Locate the cell with the specified text and output its [X, Y] center coordinate. 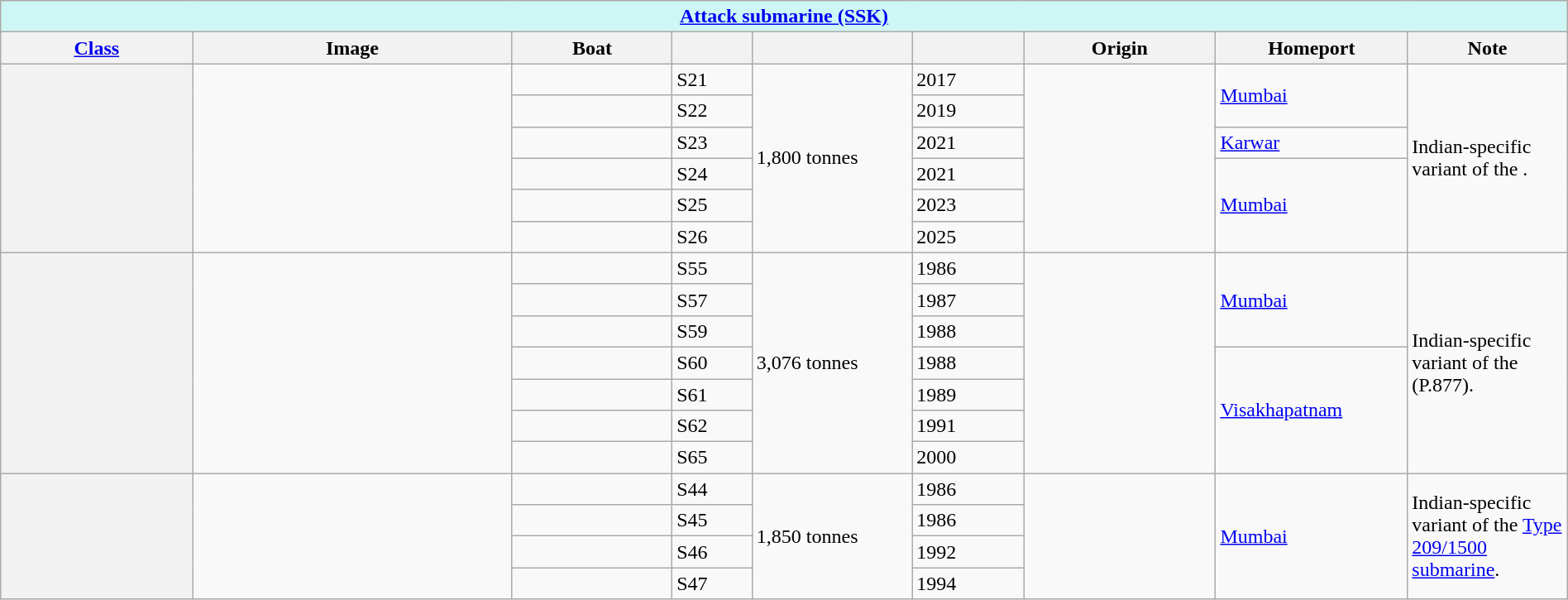
S55 [713, 268]
S65 [713, 458]
S26 [713, 237]
Class [97, 48]
S44 [713, 489]
1987 [968, 300]
Note [1487, 48]
Attack submarine (SSK) [784, 17]
Origin [1120, 48]
S57 [713, 300]
S24 [713, 174]
1,850 tonnes [832, 536]
S60 [713, 362]
1992 [968, 552]
S62 [713, 426]
Indian-specific variant of the (P.877). [1487, 362]
Visakhapatnam [1312, 410]
2000 [968, 458]
Karwar [1312, 142]
1,800 tonnes [832, 158]
2023 [968, 205]
Indian-specific variant of the Type 209/1500 submarine. [1487, 536]
S23 [713, 142]
S22 [713, 111]
Boat [592, 48]
1994 [968, 583]
3,076 tonnes [832, 362]
S46 [713, 552]
S61 [713, 395]
Indian-specific variant of the . [1487, 158]
Image [352, 48]
2017 [968, 79]
1989 [968, 395]
S25 [713, 205]
S47 [713, 583]
S59 [713, 331]
1991 [968, 426]
2025 [968, 237]
2019 [968, 111]
S45 [713, 521]
Homeport [1312, 48]
S21 [713, 79]
